Search for the cell housing the specified text and yield its [X, Y] center coordinate. 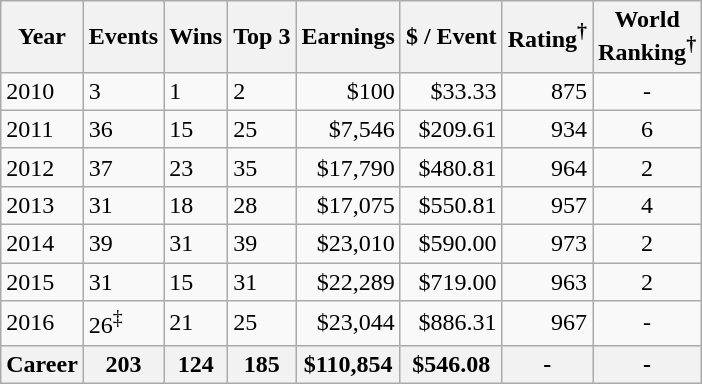
124 [196, 364]
36 [123, 129]
185 [262, 364]
964 [547, 167]
Top 3 [262, 37]
WorldRanking† [648, 37]
3 [123, 91]
Wins [196, 37]
$209.61 [451, 129]
2013 [42, 205]
$17,790 [348, 167]
963 [547, 282]
21 [196, 324]
$100 [348, 91]
$110,854 [348, 364]
Career [42, 364]
934 [547, 129]
$886.31 [451, 324]
973 [547, 244]
6 [648, 129]
2011 [42, 129]
2015 [42, 282]
$33.33 [451, 91]
Events [123, 37]
203 [123, 364]
Rating† [547, 37]
$23,044 [348, 324]
$480.81 [451, 167]
$23,010 [348, 244]
$590.00 [451, 244]
23 [196, 167]
$550.81 [451, 205]
4 [648, 205]
2012 [42, 167]
2016 [42, 324]
1 [196, 91]
$7,546 [348, 129]
$546.08 [451, 364]
26‡ [123, 324]
2014 [42, 244]
$17,075 [348, 205]
18 [196, 205]
$719.00 [451, 282]
957 [547, 205]
Earnings [348, 37]
$22,289 [348, 282]
28 [262, 205]
37 [123, 167]
Year [42, 37]
$ / Event [451, 37]
2010 [42, 91]
967 [547, 324]
875 [547, 91]
35 [262, 167]
